Scan for the cell matching the given text and deliver its (X, Y) coordinate at center. 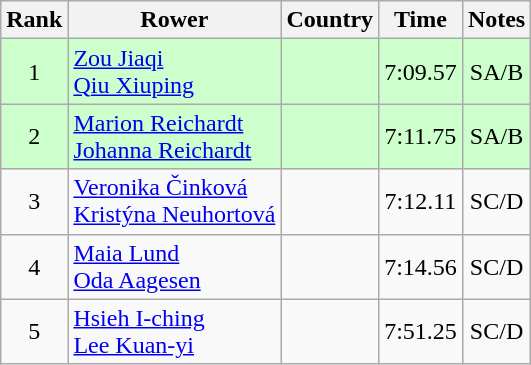
Rower (174, 20)
7:51.25 (421, 332)
Maia LundOda Aagesen (174, 266)
Rank (34, 20)
7:14.56 (421, 266)
2 (34, 136)
7:11.75 (421, 136)
Zou JiaqiQiu Xiuping (174, 72)
Marion ReichardtJohanna Reichardt (174, 136)
Veronika ČinkováKristýna Neuhortová (174, 202)
Time (421, 20)
Notes (496, 20)
Country (330, 20)
4 (34, 266)
5 (34, 332)
7:12.11 (421, 202)
1 (34, 72)
7:09.57 (421, 72)
3 (34, 202)
Hsieh I-chingLee Kuan-yi (174, 332)
